Return the (x, y) coordinate for the center point of the cell that contains the specified text.  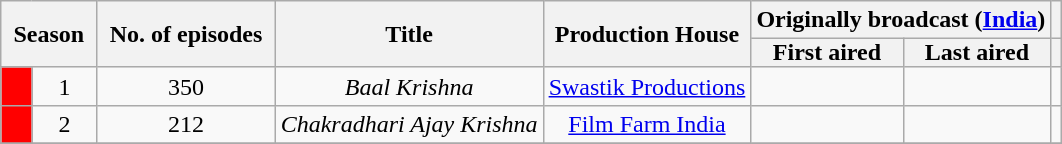
Season (49, 34)
Chakradhari Ajay Krishna (409, 124)
1 (64, 86)
No. of episodes (186, 34)
Last aired (977, 53)
Title (409, 34)
Originally broadcast (India) (901, 20)
First aired (827, 53)
212 (186, 124)
350 (186, 86)
Film Farm India (647, 124)
Production House (647, 34)
Baal Krishna (409, 86)
Swastik Productions (647, 86)
2 (64, 124)
